Return (x, y) of the center of cell containing provided text 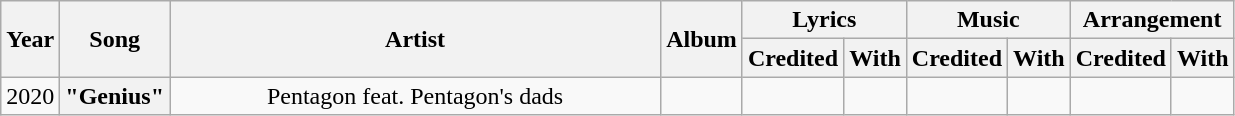
Artist (416, 39)
Pentagon feat. Pentagon's dads (416, 96)
2020 (30, 96)
"Genius" (115, 96)
Song (115, 39)
Year (30, 39)
Album (702, 39)
Lyrics (824, 20)
Arrangement (1152, 20)
Music (988, 20)
